Extract the [x, y] coordinate from the center of the cell holding the provided text.  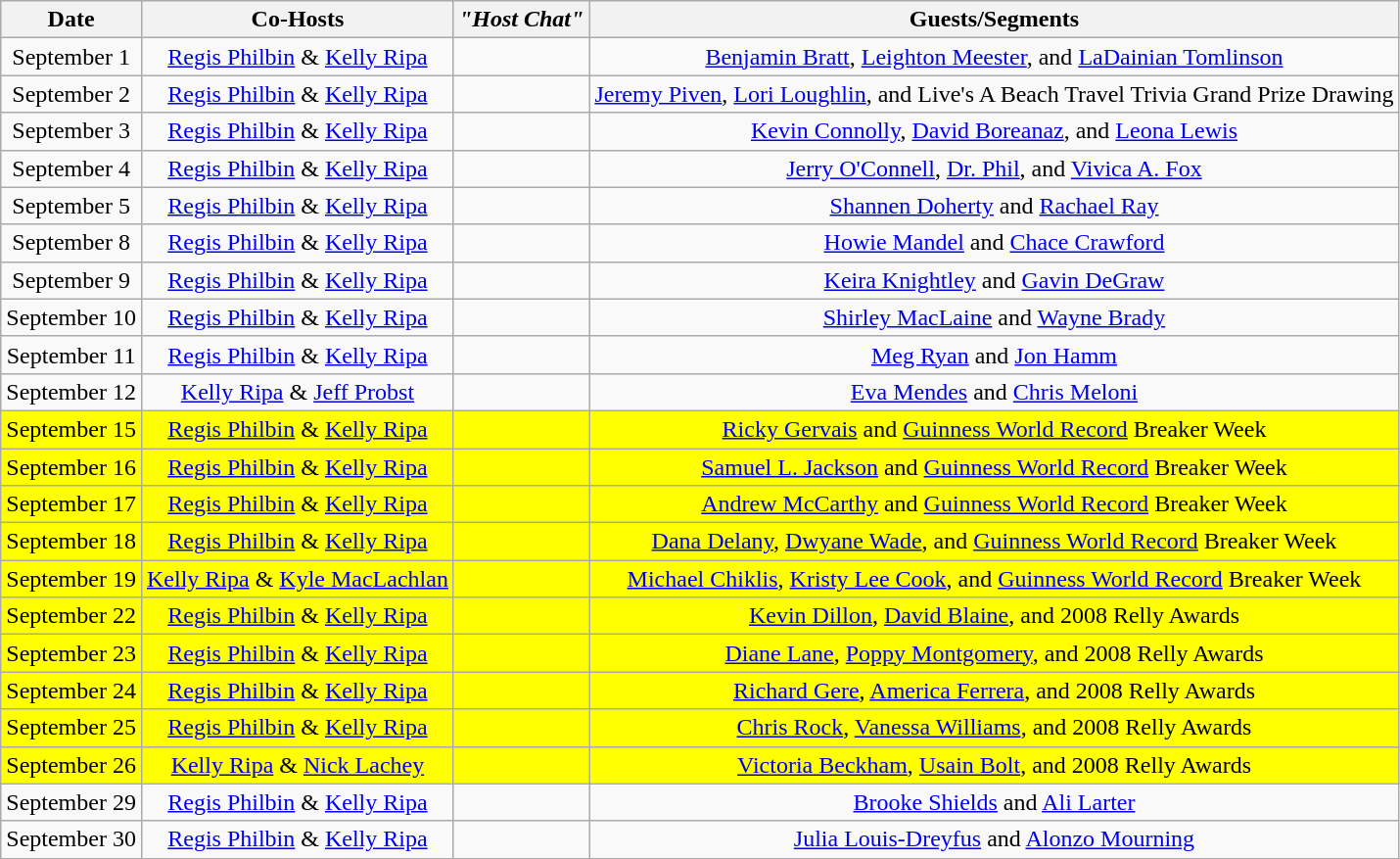
Kevin Dillon, David Blaine, and 2008 Relly Awards [995, 616]
September 10 [71, 317]
Jerry O'Connell, Dr. Phil, and Vivica A. Fox [995, 168]
September 22 [71, 616]
Eva Mendes and Chris Meloni [995, 392]
Andrew McCarthy and Guinness World Record Breaker Week [995, 504]
September 25 [71, 728]
Co-Hosts [298, 20]
September 23 [71, 653]
September 30 [71, 839]
Richard Gere, America Ferrera, and 2008 Relly Awards [995, 691]
Date [71, 20]
Howie Mandel and Chace Crawford [995, 243]
September 29 [71, 802]
September 8 [71, 243]
September 3 [71, 131]
Guests/Segments [995, 20]
September 11 [71, 355]
Victoria Beckham, Usain Bolt, and 2008 Relly Awards [995, 765]
September 15 [71, 429]
Samuel L. Jackson and Guinness World Record Breaker Week [995, 467]
Shirley MacLaine and Wayne Brady [995, 317]
September 16 [71, 467]
September 2 [71, 94]
Brooke Shields and Ali Larter [995, 802]
Chris Rock, Vanessa Williams, and 2008 Relly Awards [995, 728]
September 19 [71, 579]
Meg Ryan and Jon Hamm [995, 355]
"Host Chat" [521, 20]
Shannen Doherty and Rachael Ray [995, 206]
September 5 [71, 206]
September 26 [71, 765]
September 18 [71, 542]
Ricky Gervais and Guinness World Record Breaker Week [995, 429]
September 12 [71, 392]
Dana Delany, Dwyane Wade, and Guinness World Record Breaker Week [995, 542]
Benjamin Bratt, Leighton Meester, and LaDainian Tomlinson [995, 57]
September 9 [71, 280]
Keira Knightley and Gavin DeGraw [995, 280]
September 24 [71, 691]
Diane Lane, Poppy Montgomery, and 2008 Relly Awards [995, 653]
Jeremy Piven, Lori Loughlin, and Live's A Beach Travel Trivia Grand Prize Drawing [995, 94]
Kelly Ripa & Jeff Probst [298, 392]
Kevin Connolly, David Boreanaz, and Leona Lewis [995, 131]
September 17 [71, 504]
Michael Chiklis, Kristy Lee Cook, and Guinness World Record Breaker Week [995, 579]
Kelly Ripa & Kyle MacLachlan [298, 579]
Julia Louis-Dreyfus and Alonzo Mourning [995, 839]
Kelly Ripa & Nick Lachey [298, 765]
September 4 [71, 168]
September 1 [71, 57]
